Provide the (x, y) coordinate of the cell's center where the given text is located.  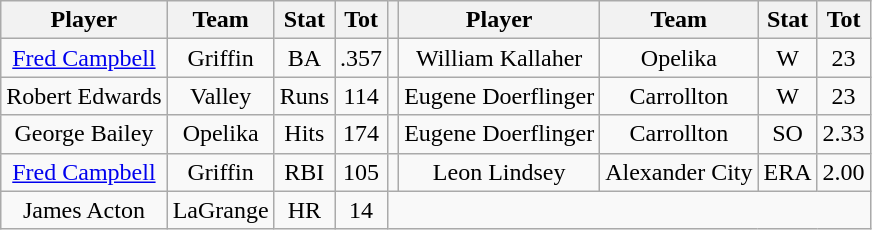
14 (362, 210)
Runs (304, 96)
Robert Edwards (84, 96)
HR (304, 210)
105 (362, 172)
174 (362, 134)
2.00 (844, 172)
Valley (220, 96)
William Kallaher (500, 58)
LaGrange (220, 210)
Hits (304, 134)
BA (304, 58)
.357 (362, 58)
2.33 (844, 134)
RBI (304, 172)
114 (362, 96)
Alexander City (679, 172)
Leon Lindsey (500, 172)
SO (788, 134)
ERA (788, 172)
James Acton (84, 210)
George Bailey (84, 134)
